Search for the cell housing the specified text and yield its (X, Y) center coordinate. 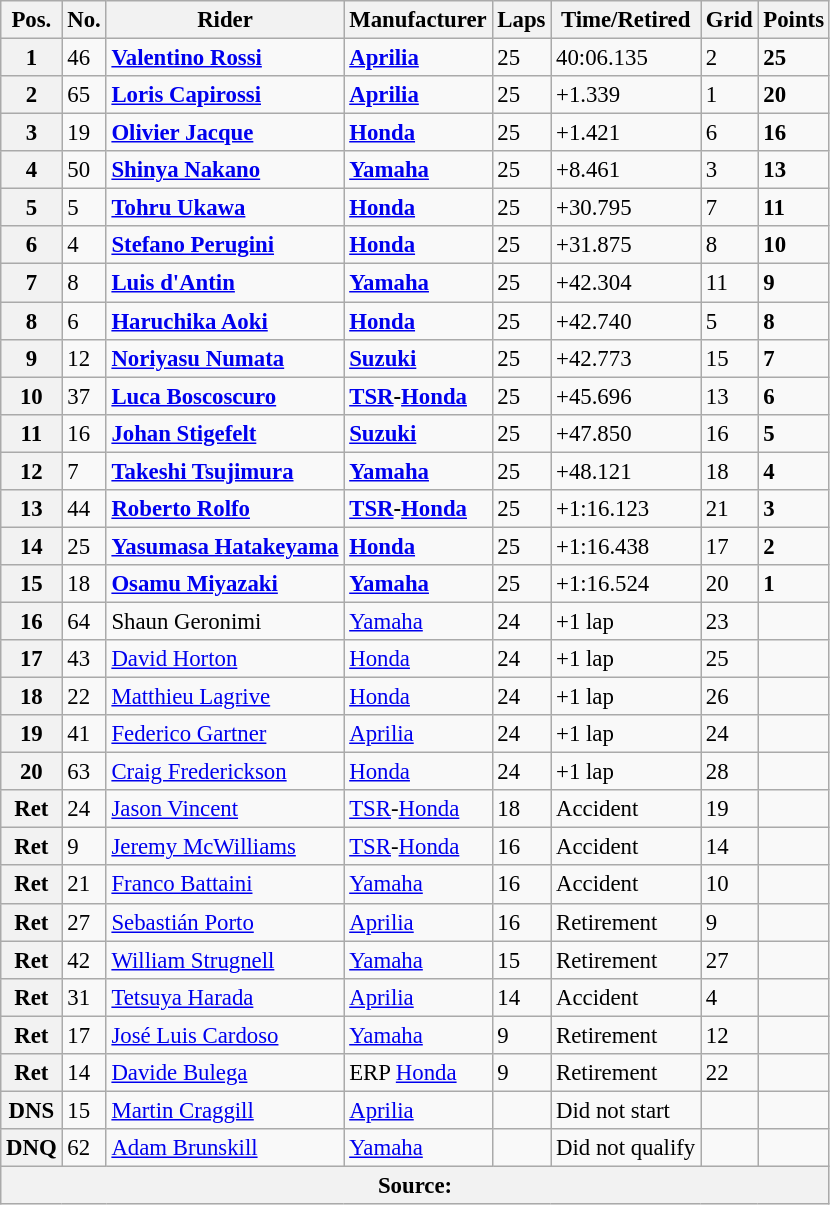
Sebastián Porto (225, 922)
Matthieu Lagrive (225, 697)
Roberto Rolfo (225, 509)
+42.304 (626, 283)
64 (84, 621)
+47.850 (626, 433)
Olivier Jacque (225, 133)
Pos. (32, 20)
62 (84, 1148)
Laps (522, 20)
65 (84, 95)
Osamu Miyazaki (225, 584)
+30.795 (626, 208)
46 (84, 58)
José Luis Cardoso (225, 1035)
Jeremy McWilliams (225, 847)
Did not start (626, 1110)
Takeshi Tsujimura (225, 471)
Shinya Nakano (225, 170)
ERP Honda (418, 1073)
Franco Battaini (225, 885)
Haruchika Aoki (225, 321)
40:06.135 (626, 58)
+1:16.123 (626, 509)
Shaun Geronimi (225, 621)
Source: (416, 1185)
63 (84, 772)
+1.421 (626, 133)
44 (84, 509)
50 (84, 170)
Tohru Ukawa (225, 208)
Stefano Perugini (225, 245)
31 (84, 997)
Yasumasa Hatakeyama (225, 546)
Davide Bulega (225, 1073)
Luis d'Antin (225, 283)
Federico Gartner (225, 734)
23 (730, 621)
+31.875 (626, 245)
Noriyasu Numata (225, 358)
David Horton (225, 659)
DNQ (32, 1148)
William Strugnell (225, 960)
Did not qualify (626, 1148)
Martin Craggill (225, 1110)
Johan Stigefelt (225, 433)
+1:16.524 (626, 584)
DNS (32, 1110)
Adam Brunskill (225, 1148)
Grid (730, 20)
Tetsuya Harada (225, 997)
Craig Frederickson (225, 772)
+1.339 (626, 95)
Jason Vincent (225, 809)
28 (730, 772)
41 (84, 734)
Loris Capirossi (225, 95)
+1:16.438 (626, 546)
Rider (225, 20)
42 (84, 960)
+48.121 (626, 471)
Time/Retired (626, 20)
Valentino Rossi (225, 58)
Manufacturer (418, 20)
+42.740 (626, 321)
+8.461 (626, 170)
No. (84, 20)
37 (84, 396)
Points (794, 20)
26 (730, 697)
+45.696 (626, 396)
43 (84, 659)
+42.773 (626, 358)
Luca Boscoscuro (225, 396)
